Output the (X, Y) coordinate of the center of the cell containing the given text.  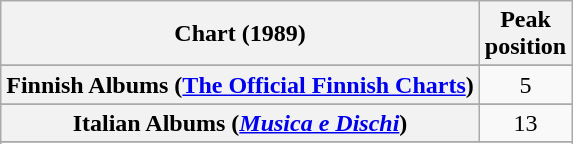
Italian Albums (Musica e Dischi) (240, 123)
Chart (1989) (240, 34)
Peakposition (525, 34)
13 (525, 123)
Finnish Albums (The Official Finnish Charts) (240, 85)
5 (525, 85)
